Output the (x, y) coordinate of the center of the cell containing the given text.  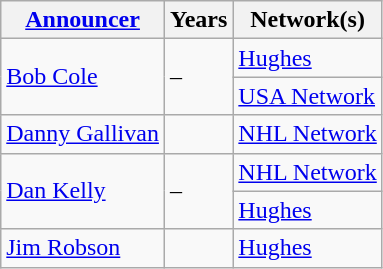
Jim Robson (83, 248)
USA Network (308, 96)
Announcer (83, 20)
Bob Cole (83, 77)
Years (198, 20)
Danny Gallivan (83, 134)
Network(s) (308, 20)
Dan Kelly (83, 191)
